Search for the cell housing the specified text and yield its [X, Y] center coordinate. 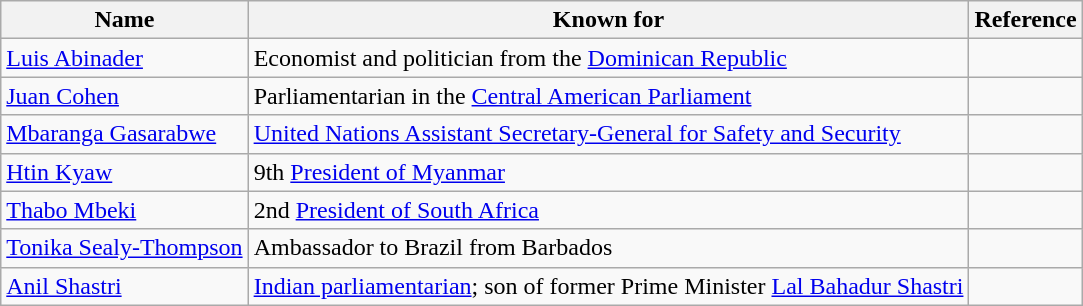
Economist and politician from the Dominican Republic [608, 58]
Parliamentarian in the Central American Parliament [608, 96]
2nd President of South Africa [608, 210]
Ambassador to Brazil from Barbados [608, 248]
Anil Shastri [124, 286]
Thabo Mbeki [124, 210]
Indian parliamentarian; son of former Prime Minister Lal Bahadur Shastri [608, 286]
United Nations Assistant Secretary-General for Safety and Security [608, 134]
9th President of Myanmar [608, 172]
Tonika Sealy-Thompson [124, 248]
Juan Cohen [124, 96]
Htin Kyaw [124, 172]
Name [124, 20]
Luis Abinader [124, 58]
Reference [1026, 20]
Mbaranga Gasarabwe [124, 134]
Known for [608, 20]
